Identify which cell holds the provided text, then report its (x, y) central coordinate. 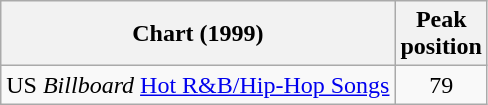
Chart (1999) (198, 34)
US Billboard Hot R&B/Hip-Hop Songs (198, 85)
79 (441, 85)
Peakposition (441, 34)
